Pinpoint the cell where the given text exists, returning its [X, Y] midpoint coordinate. 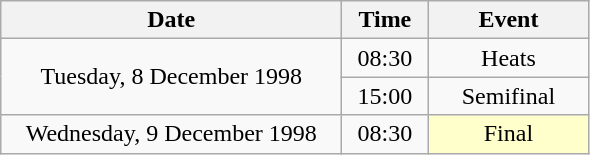
Date [172, 20]
Time [385, 20]
15:00 [385, 96]
Heats [508, 58]
Semifinal [508, 96]
Wednesday, 9 December 1998 [172, 134]
Tuesday, 8 December 1998 [172, 77]
Event [508, 20]
Final [508, 134]
